Return [X, Y] of the center of cell containing provided text 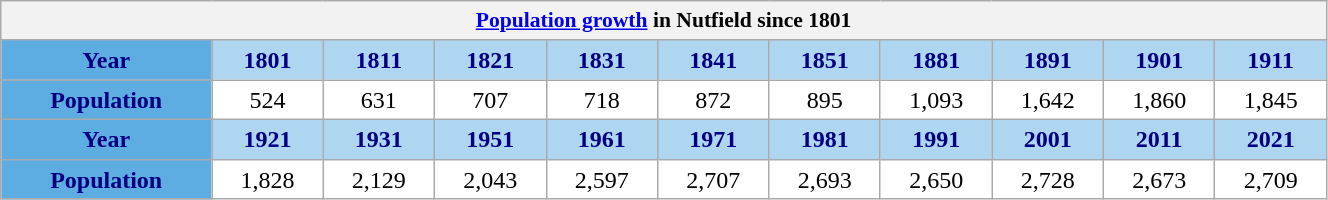
1811 [378, 60]
1991 [936, 139]
707 [490, 100]
1981 [824, 139]
2,597 [602, 179]
1881 [936, 60]
2001 [1048, 139]
1,860 [1158, 100]
1971 [714, 139]
872 [714, 100]
2021 [1271, 139]
1,642 [1048, 100]
1961 [602, 139]
631 [378, 100]
718 [602, 100]
2,728 [1048, 179]
1921 [268, 139]
1,845 [1271, 100]
1841 [714, 60]
2,707 [714, 179]
2,043 [490, 179]
1931 [378, 139]
2,673 [1158, 179]
2,129 [378, 179]
2,693 [824, 179]
1951 [490, 139]
2,709 [1271, 179]
524 [268, 100]
895 [824, 100]
1831 [602, 60]
1801 [268, 60]
1911 [1271, 60]
2,650 [936, 179]
Population growth in Nutfield since 1801 [664, 20]
1,093 [936, 100]
1,828 [268, 179]
1901 [1158, 60]
1821 [490, 60]
2011 [1158, 139]
1891 [1048, 60]
1851 [824, 60]
